Output the (X, Y) coordinate of the center of the cell containing the given text.  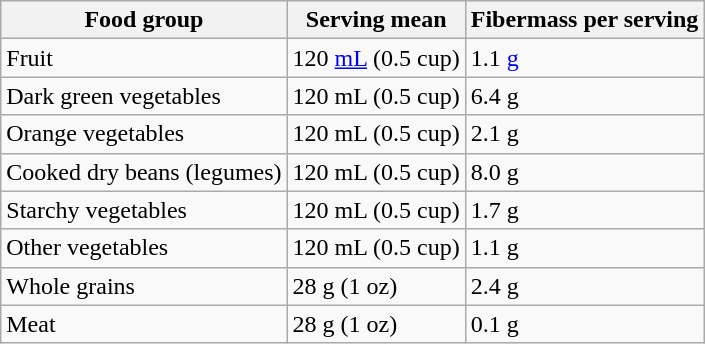
Serving mean (376, 20)
Dark green vegetables (144, 96)
Fruit (144, 58)
2.1 g (584, 134)
Meat (144, 324)
Whole grains (144, 286)
Fibermass per serving (584, 20)
8.0 g (584, 172)
Food group (144, 20)
0.1 g (584, 324)
2.4 g (584, 286)
6.4 g (584, 96)
Cooked dry beans (legumes) (144, 172)
1.7 g (584, 210)
Other vegetables (144, 248)
Starchy vegetables (144, 210)
Orange vegetables (144, 134)
